Scan for the cell matching the given text and deliver its (x, y) coordinate at center. 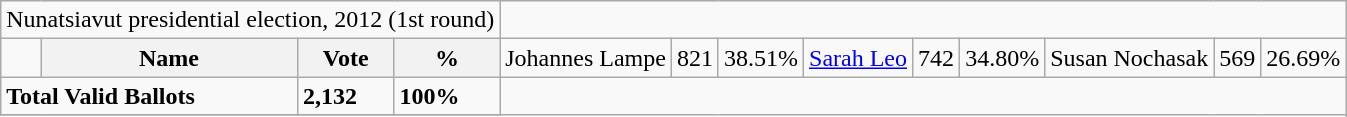
Johannes Lampe (586, 58)
742 (936, 58)
569 (1238, 58)
2,132 (346, 96)
Total Valid Ballots (150, 96)
26.69% (1304, 58)
38.51% (760, 58)
% (447, 58)
Sarah Leo (858, 58)
100% (447, 96)
Nunatsiavut presidential election, 2012 (1st round) (250, 20)
Name (170, 58)
821 (694, 58)
Susan Nochasak (1130, 58)
34.80% (1002, 58)
Vote (346, 58)
